Provide the [X, Y] coordinate of the cell's center where the given text is located.  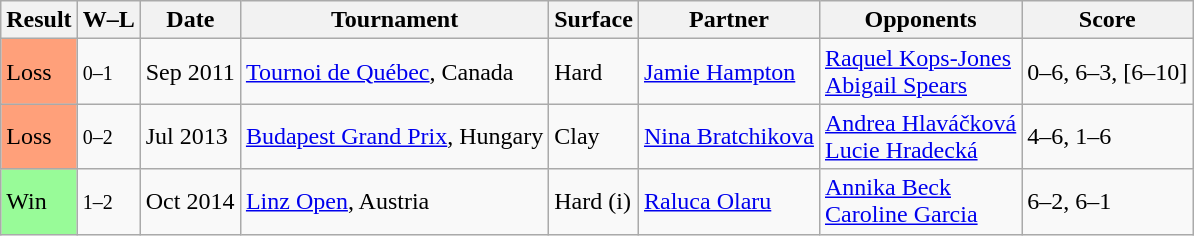
Date [190, 20]
Hard (i) [594, 202]
Surface [594, 20]
Score [1108, 20]
Tournoi de Québec, Canada [394, 72]
0–2 [108, 136]
Budapest Grand Prix, Hungary [394, 136]
0–6, 6–3, [6–10] [1108, 72]
Result [39, 20]
Tournament [394, 20]
Linz Open, Austria [394, 202]
Andrea Hlaváčková Lucie Hradecká [920, 136]
Clay [594, 136]
0–1 [108, 72]
Raluca Olaru [728, 202]
1–2 [108, 202]
Opponents [920, 20]
4–6, 1–6 [1108, 136]
W–L [108, 20]
Jamie Hampton [728, 72]
Nina Bratchikova [728, 136]
Jul 2013 [190, 136]
Partner [728, 20]
Win [39, 202]
Hard [594, 72]
6–2, 6–1 [1108, 202]
Oct 2014 [190, 202]
Raquel Kops-Jones Abigail Spears [920, 72]
Sep 2011 [190, 72]
Annika Beck Caroline Garcia [920, 202]
